Return the (x, y) coordinate for the center point of the cell that contains the specified text.  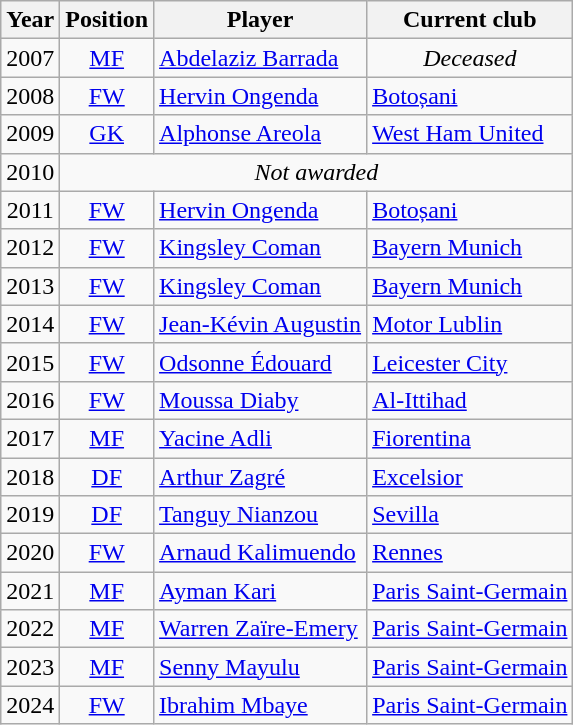
Current club (470, 20)
2024 (30, 705)
Arthur Zagré (260, 477)
Motor Lublin (470, 324)
2020 (30, 553)
2023 (30, 667)
2017 (30, 438)
Moussa Diaby (260, 400)
Odsonne Édouard (260, 362)
2007 (30, 58)
2022 (30, 629)
Arnaud Kalimuendo (260, 553)
Position (107, 20)
Sevilla (470, 515)
GK (107, 134)
Al-Ittihad (470, 400)
Leicester City (470, 362)
Jean-Kévin Augustin (260, 324)
2012 (30, 248)
Abdelaziz Barrada (260, 58)
Ayman Kari (260, 591)
2019 (30, 515)
Player (260, 20)
2015 (30, 362)
2016 (30, 400)
Deceased (470, 58)
Fiorentina (470, 438)
Yacine Adli (260, 438)
Warren Zaïre-Emery (260, 629)
Senny Mayulu (260, 667)
Alphonse Areola (260, 134)
2010 (30, 172)
Excelsior (470, 477)
Year (30, 20)
Tanguy Nianzou (260, 515)
2013 (30, 286)
2018 (30, 477)
2008 (30, 96)
2011 (30, 210)
Rennes (470, 553)
2009 (30, 134)
2021 (30, 591)
2014 (30, 324)
Ibrahim Mbaye (260, 705)
West Ham United (470, 134)
Not awarded (316, 172)
